Locate the cell with the specified text and output its [X, Y] center coordinate. 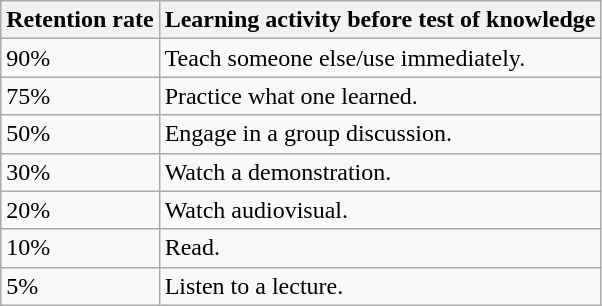
Learning activity before test of knowledge [380, 20]
Teach someone else/use immediately. [380, 58]
10% [80, 248]
Watch audiovisual. [380, 210]
Retention rate [80, 20]
90% [80, 58]
Read. [380, 248]
Watch a demonstration. [380, 172]
5% [80, 286]
Practice what one learned. [380, 96]
50% [80, 134]
20% [80, 210]
Engage in a group discussion. [380, 134]
75% [80, 96]
Listen to a lecture. [380, 286]
30% [80, 172]
